Extract the (x, y) coordinate from the center of the cell holding the provided text.  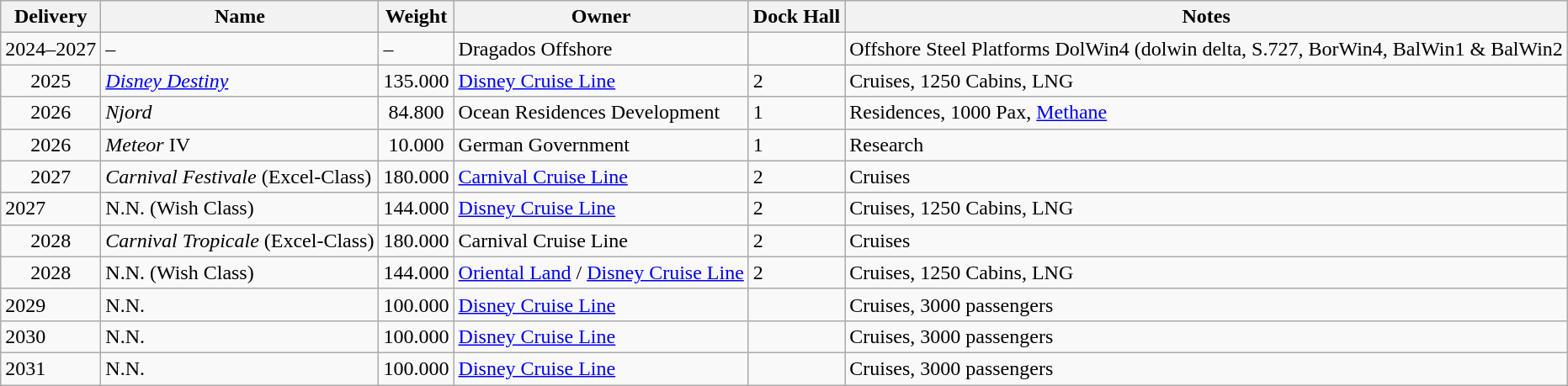
German Government (601, 145)
Name (240, 17)
Owner (601, 17)
Weight (416, 17)
Dock Hall (796, 17)
135.000 (416, 81)
Carnival Tropicale (Excel-Class) (240, 241)
10.000 (416, 145)
Delivery (50, 17)
Offshore Steel Platforms DolWin4 (dolwin delta, S.727, BorWin4, BalWin1 & BalWin2 (1207, 49)
84.800 (416, 113)
Notes (1207, 17)
Carnival Festivale (Excel-Class) (240, 177)
Ocean Residences Development (601, 113)
2024–2027 (50, 49)
2030 (50, 336)
Njord (240, 113)
Research (1207, 145)
2031 (50, 368)
Dragados Offshore (601, 49)
Oriental Land / Disney Cruise Line (601, 272)
Meteor IV (240, 145)
2029 (50, 304)
Disney Destiny (240, 81)
2025 (50, 81)
Residences, 1000 Pax, Methane (1207, 113)
